Find where the given text appears and provide that cell's center as (x, y) coordinate. 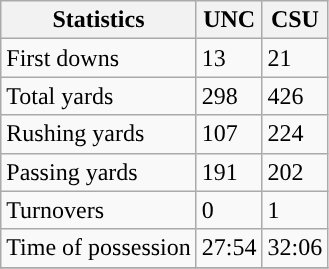
1 (295, 210)
Rushing yards (99, 134)
202 (295, 172)
First downs (99, 58)
Total yards (99, 96)
13 (229, 58)
191 (229, 172)
CSU (295, 20)
426 (295, 96)
Passing yards (99, 172)
32:06 (295, 248)
Turnovers (99, 210)
21 (295, 58)
Statistics (99, 20)
Time of possession (99, 248)
107 (229, 134)
224 (295, 134)
27:54 (229, 248)
0 (229, 210)
298 (229, 96)
UNC (229, 20)
